Search for the cell housing the specified text and yield its (x, y) center coordinate. 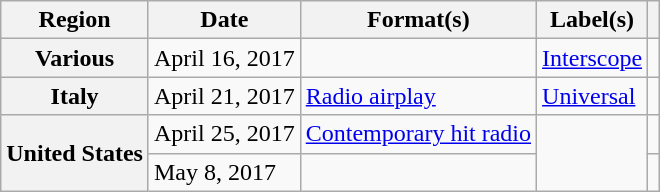
Italy (75, 96)
Contemporary hit radio (418, 134)
April 25, 2017 (224, 134)
Universal (592, 96)
April 21, 2017 (224, 96)
Region (75, 20)
Format(s) (418, 20)
Date (224, 20)
United States (75, 153)
Label(s) (592, 20)
April 16, 2017 (224, 58)
Various (75, 58)
May 8, 2017 (224, 172)
Radio airplay (418, 96)
Interscope (592, 58)
